Capture the cell that displays the provided text and extract its (x, y) central coordinate. 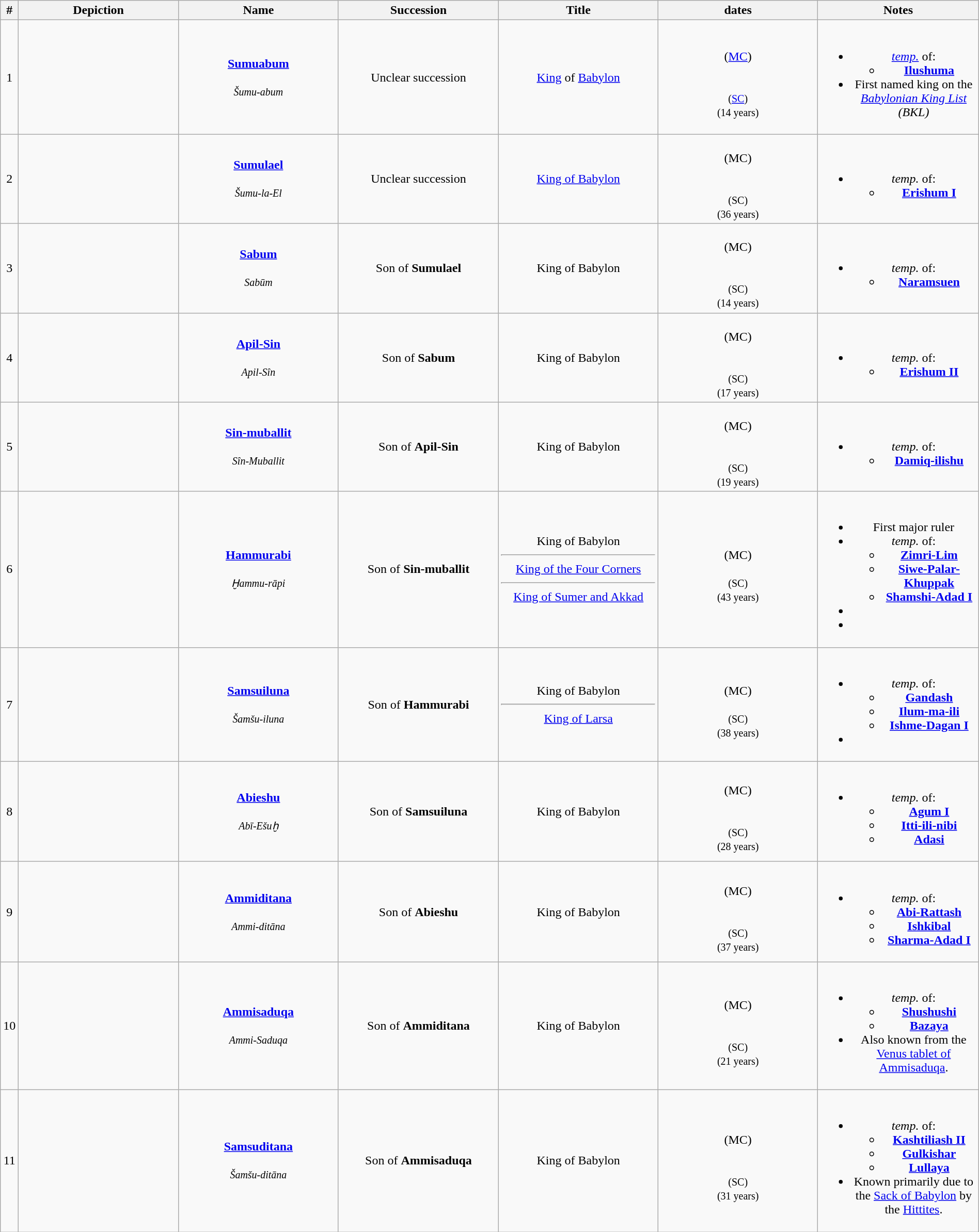
11 (9, 1160)
Son of Abieshu (418, 911)
Son of Sumulael (418, 268)
dates (738, 10)
10 (9, 1026)
(MC)(SC)(31 years) (738, 1160)
AmmisaduqaAmmi-Saduqa (258, 1026)
(MC)(SC)(28 years) (738, 811)
(MC)(SC)(19 years) (738, 447)
(MC)(SC)(36 years) (738, 179)
temp. of:Erishum I (898, 179)
HammurabiḪammu-rāpi (258, 569)
Depiction (99, 10)
SamsuilunaŠamšu-iluna (258, 704)
Son of Ammiditana (418, 1026)
(MC)(SC)(37 years) (738, 911)
6 (9, 569)
Son of Hammurabi (418, 704)
temp. of:ShushushiBazayaAlso known from the Venus tablet of Ammisaduqa. (898, 1026)
Son of Apil-Sin (418, 447)
3 (9, 268)
temp. of:Naramsuen (898, 268)
Son of Sabum (418, 357)
King of BabylonKing of the Four CornersKing of Sumer and Akkad (578, 569)
temp. of:Agum IItti-ili-nibiAdasi (898, 811)
temp. of:Abi-RattashIshkibalSharma-Adad I (898, 911)
SumulaelŠumu-la-El (258, 179)
Sin-muballitSîn-Muballit (258, 447)
SabumSabūm (258, 268)
8 (9, 811)
7 (9, 704)
5 (9, 447)
4 (9, 357)
(MC)(SC)(43 years) (738, 569)
# (9, 10)
9 (9, 911)
Notes (898, 10)
Son of Samsuiluna (418, 811)
2 (9, 179)
SumuabumŠumu-abum (258, 77)
Son of Ammisaduqa (418, 1160)
First major rulertemp. of:Zimri-LimSiwe-Palar-KhuppakShamshi-Adad I (898, 569)
AmmiditanaAmmi-ditāna (258, 911)
(MC)(SC)(21 years) (738, 1026)
temp. of:IlushumaFirst named king on the Babylonian King List (BKL) (898, 77)
AbieshuAbī-Ešuḫ (258, 811)
1 (9, 77)
temp. of:GandashIlum-ma-iliIshme-Dagan I (898, 704)
Apil-SinApil-Sîn (258, 357)
Title (578, 10)
(MC)(SC)(38 years) (738, 704)
temp. of:Erishum II (898, 357)
Succession (418, 10)
temp. of:Damiq-ilishu (898, 447)
Son of Sin-muballit (418, 569)
Name (258, 10)
SamsuditanaŠamšu-ditāna (258, 1160)
(MC)(SC)(17 years) (738, 357)
temp. of:Kashtiliash IIGulkisharLullayaKnown primarily due to the Sack of Babylon by the Hittites. (898, 1160)
King of BabylonKing of Larsa (578, 704)
